Provide the (X, Y) coordinate of the cell's center where the given text is located.  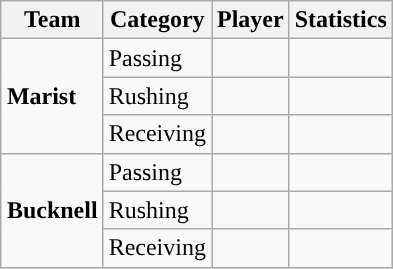
Team (52, 20)
Player (251, 20)
Marist (52, 96)
Statistics (340, 20)
Bucknell (52, 210)
Category (157, 20)
